Return (x, y) of the center of cell containing provided text 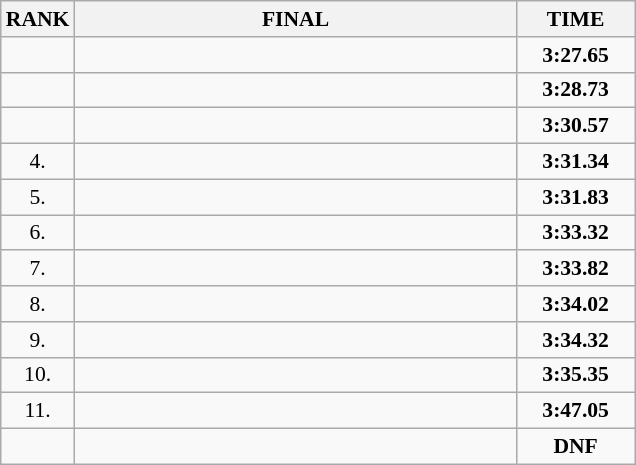
10. (38, 375)
3:33.82 (576, 269)
3:33.32 (576, 233)
3:31.83 (576, 197)
9. (38, 340)
11. (38, 411)
4. (38, 162)
FINAL (295, 19)
5. (38, 197)
3:27.65 (576, 55)
RANK (38, 19)
8. (38, 304)
TIME (576, 19)
3:35.35 (576, 375)
3:34.32 (576, 340)
6. (38, 233)
3:34.02 (576, 304)
3:28.73 (576, 90)
3:47.05 (576, 411)
DNF (576, 447)
3:30.57 (576, 126)
7. (38, 269)
3:31.34 (576, 162)
